Extract the (X, Y) coordinate from the center of the cell holding the provided text.  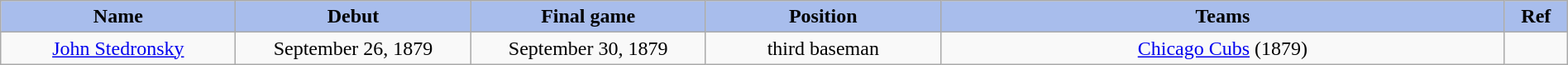
Chicago Cubs (1879) (1222, 48)
Name (118, 17)
Debut (353, 17)
Teams (1222, 17)
Ref (1536, 17)
third baseman (823, 48)
September 26, 1879 (353, 48)
John Stedronsky (118, 48)
September 30, 1879 (588, 48)
Position (823, 17)
Final game (588, 17)
